Search for the cell housing the specified text and yield its [X, Y] center coordinate. 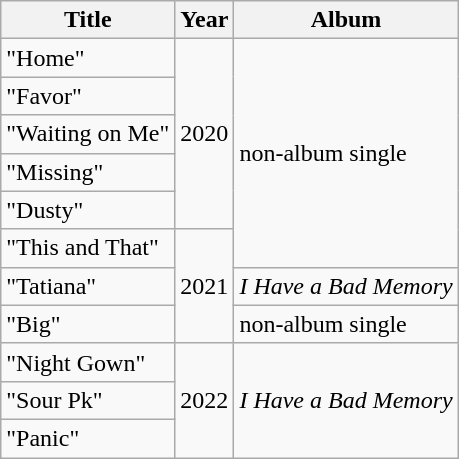
"Missing" [88, 172]
"Tatiana" [88, 286]
"Home" [88, 58]
2020 [204, 134]
"Big" [88, 324]
2022 [204, 400]
2021 [204, 286]
"This and That" [88, 248]
Year [204, 20]
Title [88, 20]
"Waiting on Me" [88, 134]
"Favor" [88, 96]
"Dusty" [88, 210]
"Night Gown" [88, 362]
"Sour Pk" [88, 400]
"Panic" [88, 438]
Album [346, 20]
